For the text-containing cell, return its midpoint in [x, y] coordinate format. 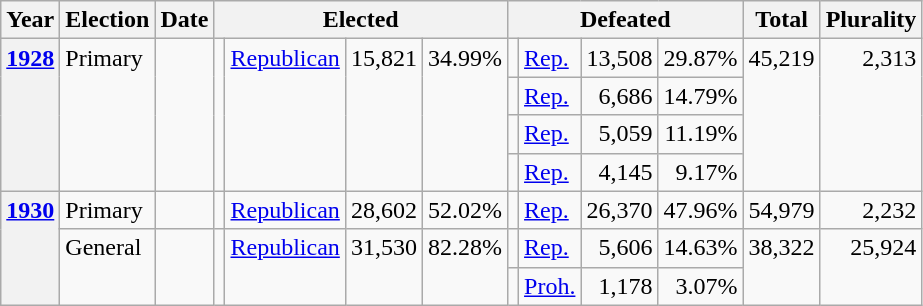
82.28% [464, 267]
13,508 [620, 58]
2,232 [871, 210]
1928 [30, 115]
15,821 [384, 115]
Date [184, 20]
3.07% [700, 286]
34.99% [464, 115]
14.79% [700, 96]
Defeated [625, 20]
26,370 [620, 210]
1,178 [620, 286]
Elected [361, 20]
6,686 [620, 96]
52.02% [464, 210]
4,145 [620, 172]
31,530 [384, 267]
54,979 [782, 210]
1930 [30, 248]
Year [30, 20]
14.63% [700, 248]
11.19% [700, 134]
5,606 [620, 248]
General [108, 267]
5,059 [620, 134]
38,322 [782, 267]
Total [782, 20]
Election [108, 20]
47.96% [700, 210]
2,313 [871, 115]
Proh. [550, 286]
29.87% [700, 58]
9.17% [700, 172]
25,924 [871, 267]
Plurality [871, 20]
28,602 [384, 210]
45,219 [782, 115]
